Pinpoint the cell where the given text exists, returning its (X, Y) midpoint coordinate. 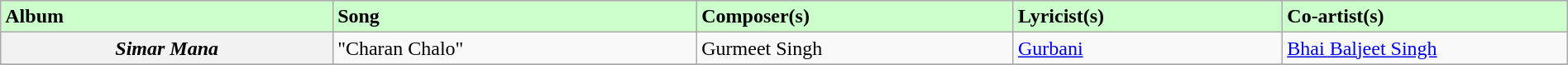
Bhai Baljeet Singh (1425, 48)
"Charan Chalo" (515, 48)
Co-artist(s) (1425, 17)
Gurbani (1148, 48)
Gurmeet Singh (855, 48)
Song (515, 17)
Lyricist(s) (1148, 17)
Album (167, 17)
Composer(s) (855, 17)
Simar Mana (167, 48)
